Capture the cell that displays the provided text and extract its [x, y] central coordinate. 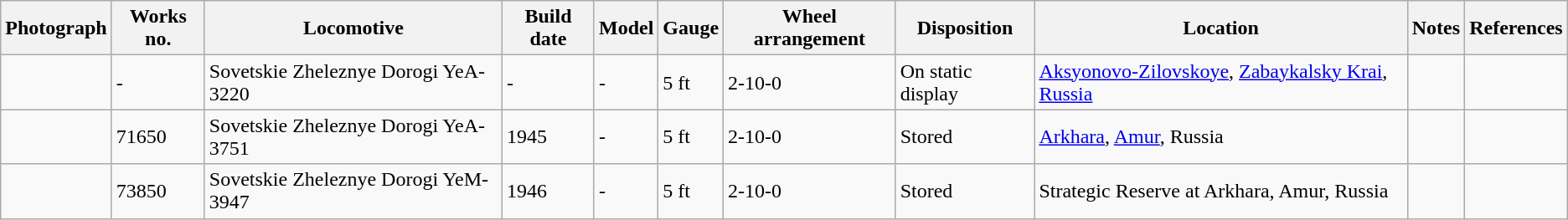
1946 [548, 191]
Sovetskie Zheleznye Dorogi YeA-3220 [353, 82]
Notes [1436, 28]
71650 [157, 137]
Locomotive [353, 28]
Strategic Reserve at Arkhara, Amur, Russia [1221, 191]
Gauge [691, 28]
Photograph [56, 28]
Wheel arrangement [810, 28]
1945 [548, 137]
Sovetskie Zheleznye Dorogi YeA-3751 [353, 137]
Model [626, 28]
Disposition [965, 28]
Build date [548, 28]
73850 [157, 191]
Sovetskie Zheleznye Dorogi YeM-3947 [353, 191]
On static display [965, 82]
Location [1221, 28]
Aksyonovo-Zilovskoye, Zabaykalsky Krai, Russia [1221, 82]
Arkhara, Amur, Russia [1221, 137]
References [1516, 28]
Works no. [157, 28]
